Locate the cell with the specified text and output its (x, y) center coordinate. 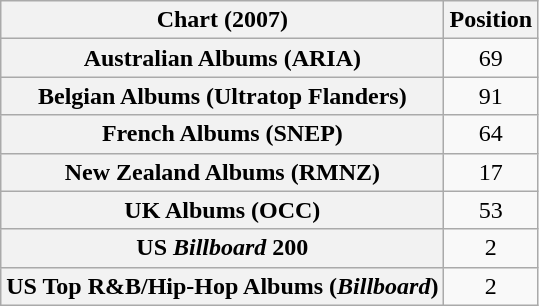
Chart (2007) (222, 20)
53 (491, 210)
UK Albums (OCC) (222, 210)
Australian Albums (ARIA) (222, 58)
64 (491, 134)
US Top R&B/Hip-Hop Albums (Billboard) (222, 286)
Position (491, 20)
91 (491, 96)
69 (491, 58)
New Zealand Albums (RMNZ) (222, 172)
17 (491, 172)
US Billboard 200 (222, 248)
French Albums (SNEP) (222, 134)
Belgian Albums (Ultratop Flanders) (222, 96)
